Return [X, Y] of the center of cell containing provided text 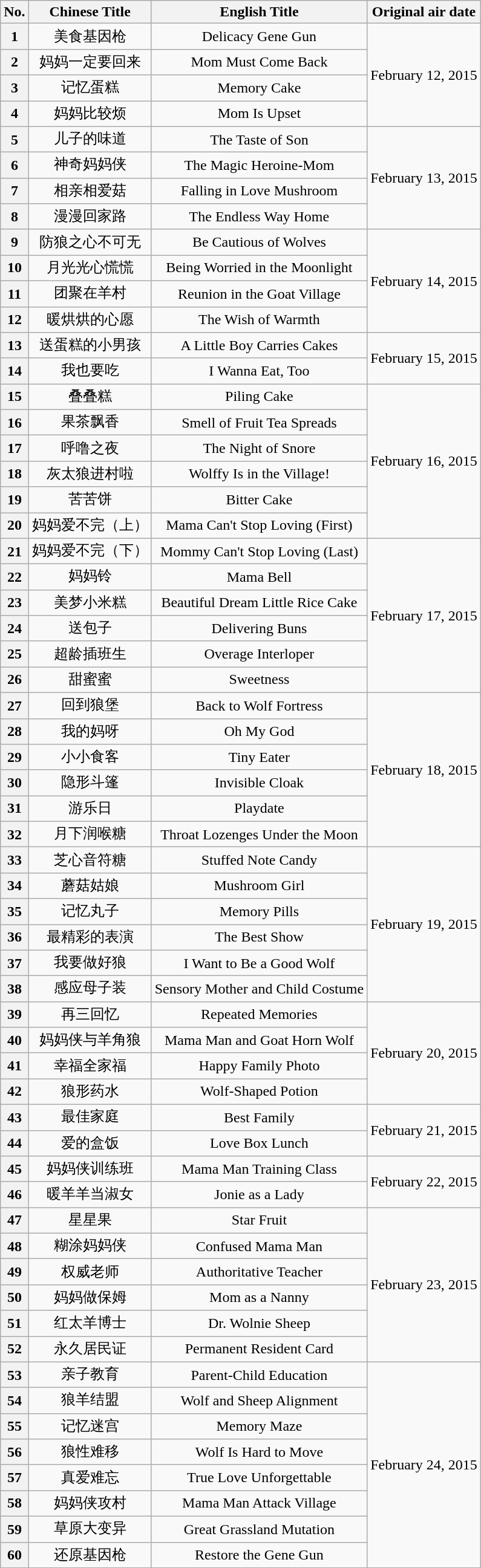
美梦小米糕 [90, 602]
游乐日 [90, 809]
Mom Must Come Back [259, 62]
防狼之心不可无 [90, 242]
Back to Wolf Fortress [259, 705]
Overage Interloper [259, 654]
I Want to Be a Good Wolf [259, 963]
Repeated Memories [259, 1015]
Reunion in the Goat Village [259, 294]
February 17, 2015 [424, 616]
10 [15, 268]
56 [15, 1453]
A Little Boy Carries Cakes [259, 346]
February 15, 2015 [424, 358]
妈妈侠训练班 [90, 1169]
41 [15, 1065]
苦苦饼 [90, 499]
34 [15, 885]
I Wanna Eat, Too [259, 371]
55 [15, 1426]
Memory Pills [259, 912]
52 [15, 1350]
Best Family [259, 1117]
Authoritative Teacher [259, 1272]
狼羊结盟 [90, 1400]
Mushroom Girl [259, 885]
Dr. Wolnie Sheep [259, 1323]
Jonie as a Lady [259, 1195]
神奇妈妈侠 [90, 166]
亲子教育 [90, 1375]
11 [15, 294]
44 [15, 1143]
English Title [259, 12]
54 [15, 1400]
感应母子装 [90, 989]
33 [15, 860]
团聚在羊村 [90, 294]
30 [15, 782]
42 [15, 1092]
53 [15, 1375]
25 [15, 654]
呼噜之夜 [90, 449]
甜蜜蜜 [90, 680]
暖羊羊当淑女 [90, 1195]
妈妈侠攻村 [90, 1503]
February 12, 2015 [424, 75]
妈妈一定要回来 [90, 62]
36 [15, 937]
60 [15, 1555]
26 [15, 680]
Mom as a Nanny [259, 1298]
小小食客 [90, 757]
Love Box Lunch [259, 1143]
The Endless Way Home [259, 216]
14 [15, 371]
Mama Man and Goat Horn Wolf [259, 1040]
17 [15, 449]
星星果 [90, 1220]
The Magic Heroine-Mom [259, 166]
Being Worried in the Moonlight [259, 268]
43 [15, 1117]
32 [15, 834]
Confused Mama Man [259, 1246]
February 14, 2015 [424, 281]
美食基因枪 [90, 36]
送蛋糕的小男孩 [90, 346]
38 [15, 989]
49 [15, 1272]
48 [15, 1246]
February 20, 2015 [424, 1053]
31 [15, 809]
Wolf-Shaped Potion [259, 1092]
再三回忆 [90, 1015]
16 [15, 422]
我的妈呀 [90, 732]
记忆丸子 [90, 912]
40 [15, 1040]
22 [15, 577]
回到狼堡 [90, 705]
The Night of Snore [259, 449]
叠叠糕 [90, 397]
21 [15, 551]
我也要吃 [90, 371]
蘑菇姑娘 [90, 885]
Great Grassland Mutation [259, 1529]
59 [15, 1529]
28 [15, 732]
妈妈铃 [90, 577]
Chinese Title [90, 12]
27 [15, 705]
Sensory Mother and Child Costume [259, 989]
记忆蛋糕 [90, 88]
Wolffy Is in the Village! [259, 474]
The Taste of Son [259, 139]
幸福全家福 [90, 1065]
18 [15, 474]
Beautiful Dream Little Rice Cake [259, 602]
The Best Show [259, 937]
Star Fruit [259, 1220]
最佳家庭 [90, 1117]
51 [15, 1323]
Sweetness [259, 680]
Restore the Gene Gun [259, 1555]
February 19, 2015 [424, 924]
The Wish of Warmth [259, 319]
芝心音符糖 [90, 860]
No. [15, 12]
4 [15, 114]
46 [15, 1195]
暖烘烘的心愿 [90, 319]
Be Cautious of Wolves [259, 242]
红太羊博士 [90, 1323]
Oh My God [259, 732]
February 18, 2015 [424, 769]
47 [15, 1220]
Permanent Resident Card [259, 1350]
5 [15, 139]
Mom Is Upset [259, 114]
妈妈比较烦 [90, 114]
February 16, 2015 [424, 461]
Wolf and Sheep Alignment [259, 1400]
隐形斗篷 [90, 782]
9 [15, 242]
草原大变异 [90, 1529]
Delicacy Gene Gun [259, 36]
糊涂妈妈侠 [90, 1246]
Delivering Buns [259, 629]
我要做好狼 [90, 963]
Bitter Cake [259, 499]
6 [15, 166]
永久居民证 [90, 1350]
February 24, 2015 [424, 1465]
妈妈爱不完（下） [90, 551]
真爱难忘 [90, 1478]
Tiny Eater [259, 757]
2 [15, 62]
3 [15, 88]
8 [15, 216]
妈妈做保姆 [90, 1298]
月下润喉糖 [90, 834]
Original air date [424, 12]
True Love Unforgettable [259, 1478]
24 [15, 629]
February 13, 2015 [424, 178]
Mama Bell [259, 577]
23 [15, 602]
58 [15, 1503]
狼性难移 [90, 1453]
妈妈爱不完（上） [90, 526]
Happy Family Photo [259, 1065]
February 23, 2015 [424, 1284]
权威老师 [90, 1272]
Memory Cake [259, 88]
最精彩的表演 [90, 937]
Playdate [259, 809]
57 [15, 1478]
20 [15, 526]
Parent-Child Education [259, 1375]
灰太狼进村啦 [90, 474]
37 [15, 963]
Wolf Is Hard to Move [259, 1453]
Stuffed Note Candy [259, 860]
29 [15, 757]
15 [15, 397]
相亲相爱菇 [90, 191]
Throat Lozenges Under the Moon [259, 834]
Mommy Can't Stop Loving (Last) [259, 551]
39 [15, 1015]
35 [15, 912]
Invisible Cloak [259, 782]
13 [15, 346]
February 21, 2015 [424, 1130]
7 [15, 191]
儿子的味道 [90, 139]
妈妈侠与羊角狼 [90, 1040]
Mama Man Attack Village [259, 1503]
45 [15, 1169]
月光光心慌慌 [90, 268]
还原基因枪 [90, 1555]
果茶飘香 [90, 422]
Smell of Fruit Tea Spreads [259, 422]
漫漫回家路 [90, 216]
12 [15, 319]
爱的盒饭 [90, 1143]
1 [15, 36]
19 [15, 499]
Mama Man Training Class [259, 1169]
超龄插班生 [90, 654]
Memory Maze [259, 1426]
记忆迷宫 [90, 1426]
送包子 [90, 629]
February 22, 2015 [424, 1182]
50 [15, 1298]
狼形药水 [90, 1092]
Falling in Love Mushroom [259, 191]
Mama Can't Stop Loving (First) [259, 526]
Piling Cake [259, 397]
